Determine the [X, Y] coordinate at the center of the cell enclosing the given text.  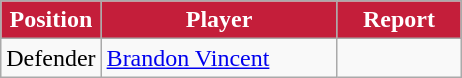
Position [51, 20]
Defender [51, 58]
Report [399, 20]
Brandon Vincent [219, 58]
Player [219, 20]
